Return the (x, y) coordinate for the center point of the cell that contains the specified text.  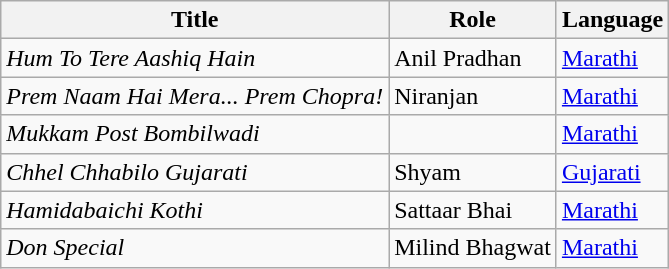
Don Special (195, 248)
Title (195, 20)
Role (473, 20)
Anil Pradhan (473, 58)
Chhel Chhabilo Gujarati (195, 172)
Mukkam Post Bombilwadi (195, 134)
Language (612, 20)
Shyam (473, 172)
Sattaar Bhai (473, 210)
Milind Bhagwat (473, 248)
Prem Naam Hai Mera... Prem Chopra! (195, 96)
Niranjan (473, 96)
Gujarati (612, 172)
Hum To Tere Aashiq Hain (195, 58)
Hamidabaichi Kothi (195, 210)
